Provide the [X, Y] coordinate of the cell's center where the given text is located.  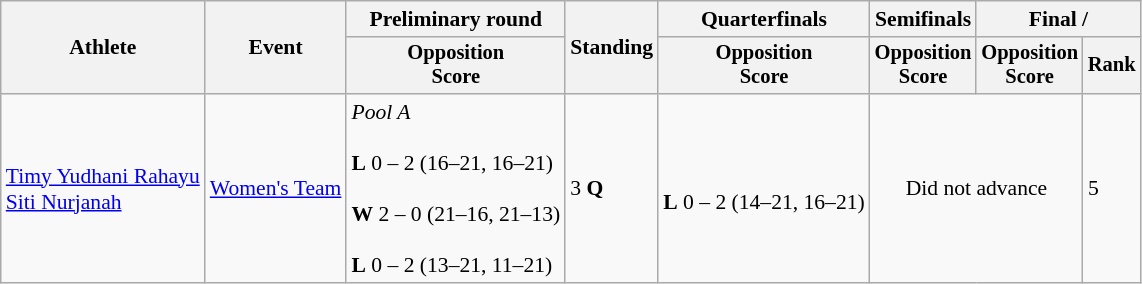
Semifinals [924, 19]
Timy Yudhani Rahayu Siti Nurjanah [103, 188]
Athlete [103, 48]
Final / [1058, 19]
3 Q [612, 188]
Pool A L 0 – 2 (16–21, 16–21) W 2 – 0 (21–16, 21–13) L 0 – 2 (13–21, 11–21) [456, 188]
Standing [612, 48]
Preliminary round [456, 19]
Rank [1112, 66]
5 [1112, 188]
Women's Team [276, 188]
L 0 – 2 (14–21, 16–21) [764, 188]
Quarterfinals [764, 19]
Event [276, 48]
Did not advance [976, 188]
